Find where the given text appears and provide that cell's center as (X, Y) coordinate. 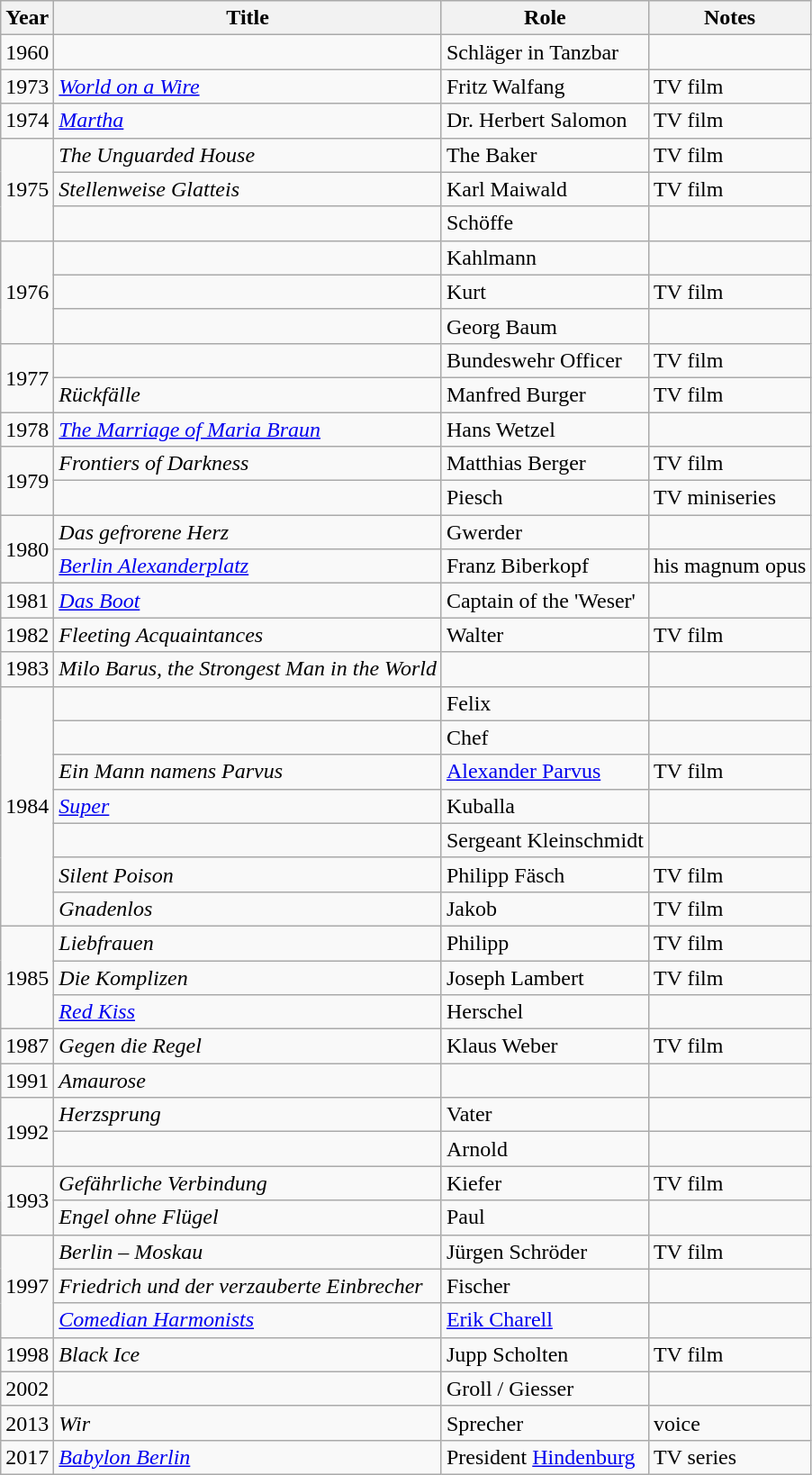
Babylon Berlin (248, 1457)
Das gefrorene Herz (248, 532)
Jupp Scholten (545, 1354)
Manfred Burger (545, 394)
World on a Wire (248, 86)
Karl Maiwald (545, 189)
Kuballa (545, 806)
Jürgen Schröder (545, 1252)
1978 (27, 430)
Kurt (545, 292)
Arnold (545, 1149)
Jakob (545, 909)
1984 (27, 806)
The Unguarded House (248, 155)
Friedrich und der verzauberte Einbrecher (248, 1286)
Fritz Walfang (545, 86)
Piesch (545, 498)
Joseph Lambert (545, 977)
Black Ice (248, 1354)
The Baker (545, 155)
1993 (27, 1200)
1980 (27, 549)
Wir (248, 1423)
1997 (27, 1286)
Herzsprung (248, 1115)
Gegen die Regel (248, 1046)
Vater (545, 1115)
Schläger in Tanzbar (545, 52)
Alexander Parvus (545, 772)
Martha (248, 121)
Engel ohne Flügel (248, 1217)
Sergeant Kleinschmidt (545, 840)
Erik Charell (545, 1320)
Stellenweise Glatteis (248, 189)
Berlin – Moskau (248, 1252)
1960 (27, 52)
Chef (545, 737)
Milo Barus, the Strongest Man in the World (248, 669)
Bundeswehr Officer (545, 360)
Groll / Giesser (545, 1389)
Paul (545, 1217)
Dr. Herbert Salomon (545, 121)
Gwerder (545, 532)
1987 (27, 1046)
Comedian Harmonists (248, 1320)
TV series (729, 1457)
1976 (27, 292)
1981 (27, 601)
Hans Wetzel (545, 430)
1998 (27, 1354)
Walter (545, 635)
Gnadenlos (248, 909)
1973 (27, 86)
Kiefer (545, 1183)
Captain of the 'Weser' (545, 601)
Notes (729, 18)
1975 (27, 189)
TV miniseries (729, 498)
1974 (27, 121)
1982 (27, 635)
his magnum opus (729, 566)
Das Boot (248, 601)
1992 (27, 1132)
Super (248, 806)
1977 (27, 377)
Philipp Fäsch (545, 874)
Klaus Weber (545, 1046)
Fleeting Acquaintances (248, 635)
Kahlmann (545, 258)
Amaurose (248, 1081)
Schöffe (545, 223)
Rückfälle (248, 394)
Franz Biberkopf (545, 566)
Fischer (545, 1286)
Gefährliche Verbindung (248, 1183)
Year (27, 18)
Liebfrauen (248, 943)
2017 (27, 1457)
1983 (27, 669)
Berlin Alexanderplatz (248, 566)
Georg Baum (545, 326)
voice (729, 1423)
Matthias Berger (545, 464)
Silent Poison (248, 874)
Die Komplizen (248, 977)
Philipp (545, 943)
1979 (27, 481)
Ein Mann namens Parvus (248, 772)
Herschel (545, 1012)
Felix (545, 703)
Sprecher (545, 1423)
2002 (27, 1389)
Role (545, 18)
2013 (27, 1423)
Red Kiss (248, 1012)
President Hindenburg (545, 1457)
Title (248, 18)
The Marriage of Maria Braun (248, 430)
Frontiers of Darkness (248, 464)
1991 (27, 1081)
1985 (27, 977)
